Determine the (X, Y) coordinate at the center of the cell enclosing the given text.  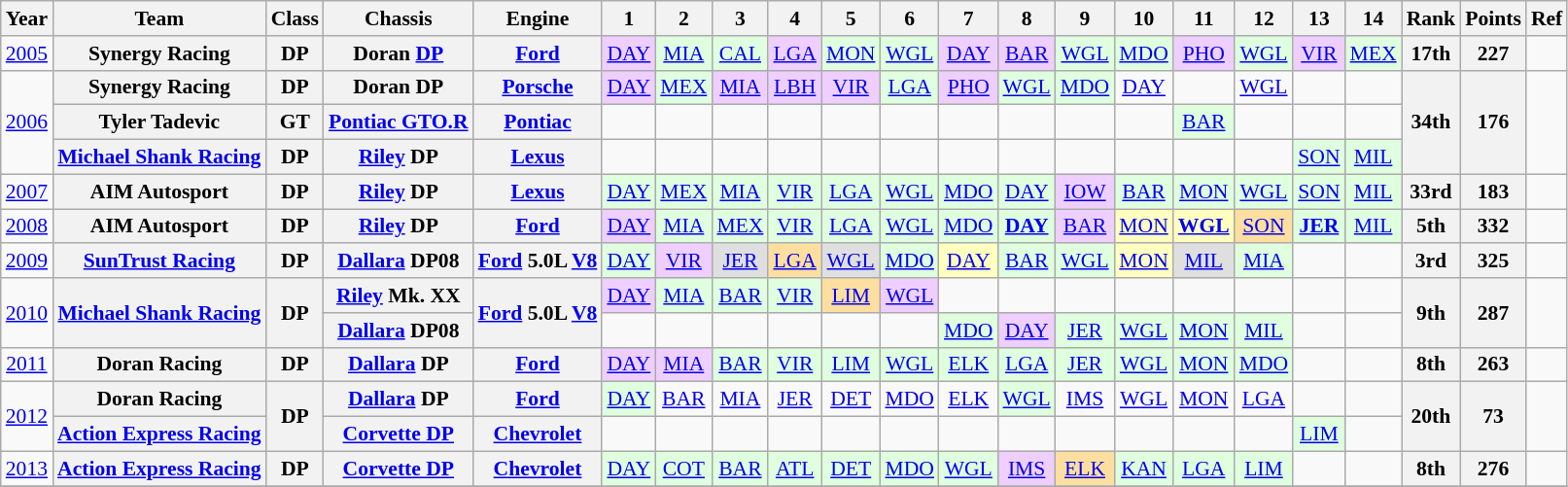
13 (1318, 18)
Points (1493, 18)
332 (1493, 226)
2005 (27, 53)
183 (1493, 191)
263 (1493, 365)
12 (1264, 18)
Riley Mk. XX (399, 296)
Porsche (539, 87)
9 (1085, 18)
11 (1203, 18)
1 (628, 18)
2007 (27, 191)
14 (1374, 18)
10 (1143, 18)
Pontiac (539, 122)
IOW (1085, 191)
SunTrust Racing (159, 261)
Engine (539, 18)
34th (1431, 122)
Class (296, 18)
2008 (27, 226)
CAL (740, 53)
COT (683, 469)
176 (1493, 122)
3rd (1431, 261)
Rank (1431, 18)
Team (159, 18)
33rd (1431, 191)
2006 (27, 122)
Ref (1547, 18)
17th (1431, 53)
325 (1493, 261)
20th (1431, 416)
8 (1027, 18)
2013 (27, 469)
2010 (27, 313)
KAN (1143, 469)
7 (968, 18)
5 (852, 18)
ATL (794, 469)
Year (27, 18)
2012 (27, 416)
4 (794, 18)
Tyler Tadevic (159, 122)
73 (1493, 416)
5th (1431, 226)
LBH (794, 87)
2011 (27, 365)
9th (1431, 313)
Chassis (399, 18)
GT (296, 122)
6 (910, 18)
2 (683, 18)
Pontiac GTO.R (399, 122)
227 (1493, 53)
2009 (27, 261)
3 (740, 18)
276 (1493, 469)
287 (1493, 313)
